Return (X, Y) of the center of cell containing provided text 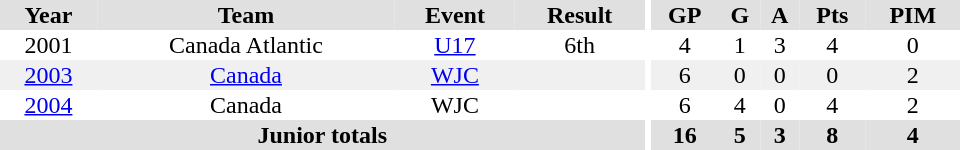
2004 (48, 105)
6th (580, 45)
1 (740, 45)
U17 (455, 45)
Event (455, 15)
Team (246, 15)
Pts (832, 15)
Junior totals (322, 135)
PIM (913, 15)
16 (684, 135)
Result (580, 15)
A (780, 15)
2003 (48, 75)
GP (684, 15)
Canada Atlantic (246, 45)
G (740, 15)
5 (740, 135)
8 (832, 135)
Year (48, 15)
2001 (48, 45)
